From the cell containing the given text, extract its center point as (x, y) coordinate. 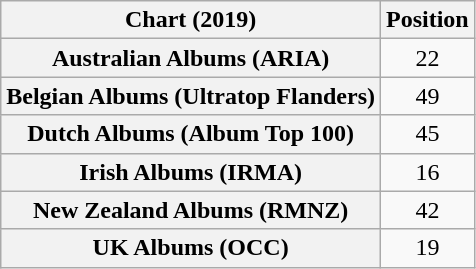
Australian Albums (ARIA) (191, 58)
19 (428, 248)
22 (428, 58)
Chart (2019) (191, 20)
UK Albums (OCC) (191, 248)
45 (428, 134)
Position (428, 20)
Irish Albums (IRMA) (191, 172)
New Zealand Albums (RMNZ) (191, 210)
42 (428, 210)
16 (428, 172)
Belgian Albums (Ultratop Flanders) (191, 96)
Dutch Albums (Album Top 100) (191, 134)
49 (428, 96)
